Return the (X, Y) coordinate for the center point of the cell that contains the specified text.  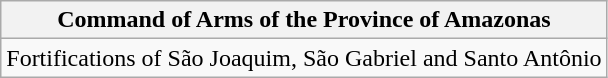
Command of Arms of the Province of Amazonas (304, 20)
Fortifications of São Joaquim, São Gabriel and Santo Antônio (304, 58)
